From the cell containing the given text, extract its center point as [X, Y] coordinate. 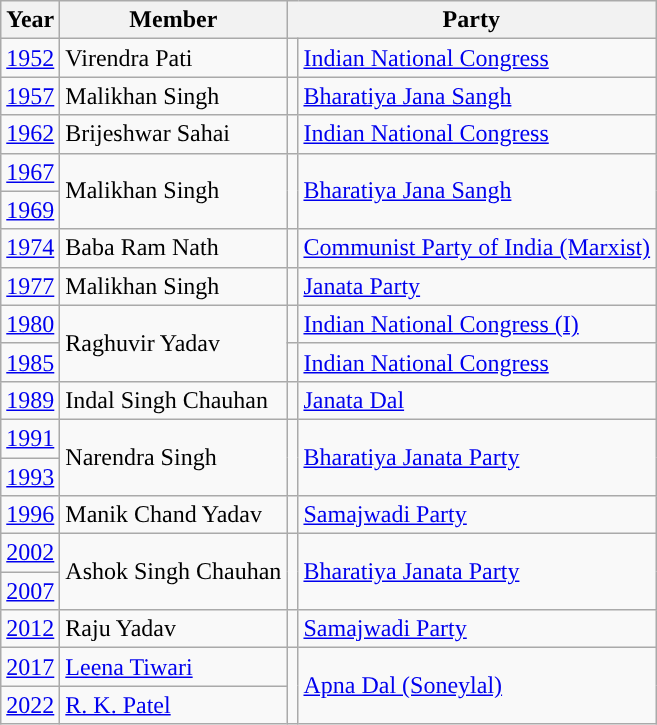
Party [472, 20]
1989 [30, 400]
1980 [30, 324]
R. K. Patel [174, 705]
Manik Chand Yadav [174, 515]
Member [174, 20]
Janata Party [477, 286]
1985 [30, 362]
Baba Ram Nath [174, 248]
2017 [30, 667]
Year [30, 20]
Raju Yadav [174, 629]
1991 [30, 438]
2007 [30, 591]
Apna Dal (Soneylal) [477, 686]
1977 [30, 286]
Indian National Congress (I) [477, 324]
1957 [30, 96]
Communist Party of India (Marxist) [477, 248]
Raghuvir Yadav [174, 343]
Leena Tiwari [174, 667]
Indal Singh Chauhan [174, 400]
2012 [30, 629]
Narendra Singh [174, 457]
Brijeshwar Sahai [174, 134]
1952 [30, 58]
1993 [30, 477]
1974 [30, 248]
1962 [30, 134]
Janata Dal [477, 400]
2002 [30, 553]
1996 [30, 515]
1969 [30, 210]
Virendra Pati [174, 58]
Ashok Singh Chauhan [174, 572]
1967 [30, 172]
2022 [30, 705]
